Scan for the cell matching the given text and deliver its [X, Y] coordinate at center. 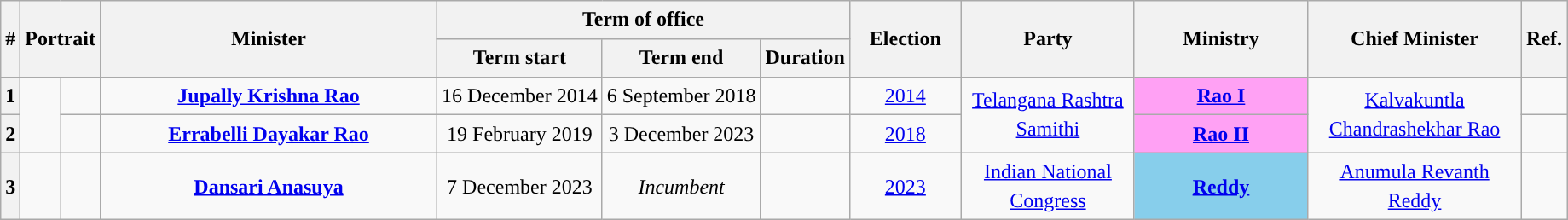
Term start [520, 58]
Anumula Revanth Reddy [1415, 186]
Party [1047, 39]
Ref. [1545, 39]
2023 [906, 186]
6 September 2018 [681, 96]
Dansari Anasuya [268, 186]
2 [10, 135]
Errabelli Dayakar Rao [268, 135]
Reddy [1221, 186]
# [10, 39]
Jupally Krishna Rao [268, 96]
Indian National Congress [1047, 186]
Telangana Rashtra Samithi [1047, 114]
Rao II [1221, 135]
Minister [268, 39]
1 [10, 96]
16 December 2014 [520, 96]
Term end [681, 58]
Election [906, 39]
Portrait [61, 39]
Duration [805, 58]
2014 [906, 96]
Chief Minister [1415, 39]
2018 [906, 135]
19 February 2019 [520, 135]
7 December 2023 [520, 186]
3 [10, 186]
Rao I [1221, 96]
Kalvakuntla Chandrashekhar Rao [1415, 114]
Ministry [1221, 39]
Incumbent [681, 186]
3 December 2023 [681, 135]
Term of office [644, 20]
